Identify which cell holds the provided text, then report its (x, y) central coordinate. 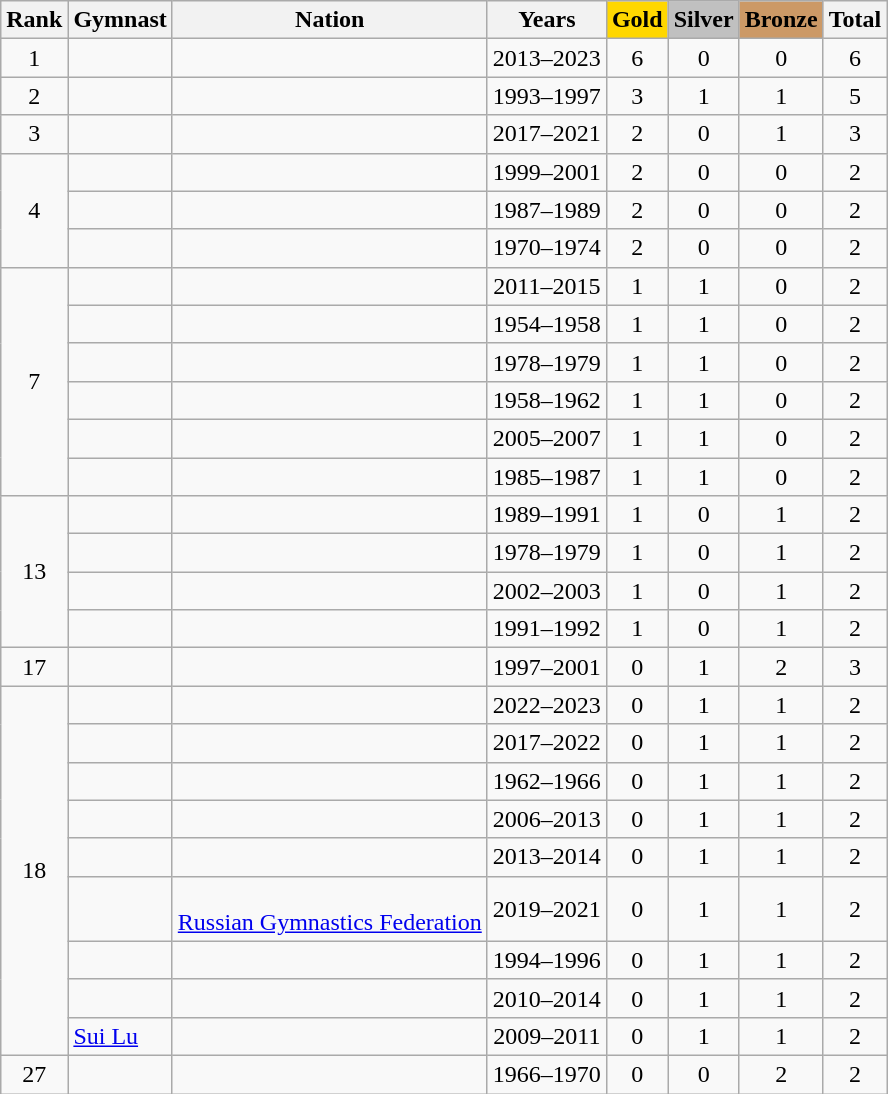
1954–1958 (546, 324)
27 (34, 1074)
Bronze (781, 20)
2009–2011 (546, 1036)
1985–1987 (546, 477)
Gold (637, 20)
5 (855, 96)
7 (34, 381)
Gymnast (120, 20)
2019–2021 (546, 908)
Years (546, 20)
2006–2013 (546, 819)
Total (855, 20)
1970–1974 (546, 248)
17 (34, 667)
1991–1992 (546, 629)
4 (34, 210)
2013–2023 (546, 58)
Silver (704, 20)
1962–1966 (546, 781)
2010–2014 (546, 998)
2017–2022 (546, 743)
2002–2003 (546, 591)
1987–1989 (546, 210)
1989–1991 (546, 515)
1993–1997 (546, 96)
Nation (330, 20)
Sui Lu (120, 1036)
2017–2021 (546, 134)
13 (34, 572)
1999–2001 (546, 172)
Rank (34, 20)
1958–1962 (546, 400)
2022–2023 (546, 705)
1966–1970 (546, 1074)
2005–2007 (546, 438)
2013–2014 (546, 857)
1994–1996 (546, 960)
2011–2015 (546, 286)
Russian Gymnastics Federation (330, 908)
18 (34, 871)
1997–2001 (546, 667)
